Capture the cell that displays the provided text and extract its (x, y) central coordinate. 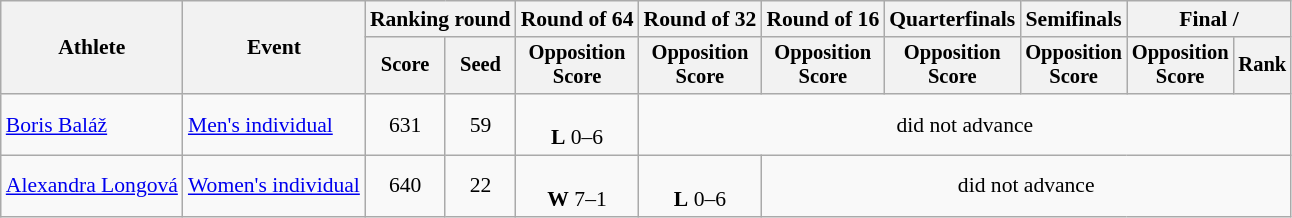
Women's individual (274, 186)
Event (274, 48)
Ranking round (440, 19)
640 (406, 186)
W 7–1 (578, 186)
Alexandra Longová (92, 186)
Final / (1209, 19)
Seed (480, 66)
Quarterfinals (952, 19)
Round of 16 (822, 19)
631 (406, 124)
Score (406, 66)
Men's individual (274, 124)
Athlete (92, 48)
22 (480, 186)
Semifinals (1074, 19)
Round of 32 (700, 19)
Rank (1262, 66)
Round of 64 (578, 19)
Boris Baláž (92, 124)
59 (480, 124)
